Provide the (X, Y) coordinate of the cell's center where the given text is located.  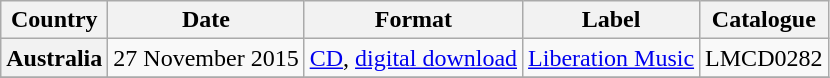
Country (54, 20)
Format (413, 20)
Liberation Music (612, 58)
27 November 2015 (206, 58)
Date (206, 20)
Label (612, 20)
CD, digital download (413, 58)
Catalogue (764, 20)
Australia (54, 58)
LMCD0282 (764, 58)
